Return (X, Y) of the center of cell containing provided text 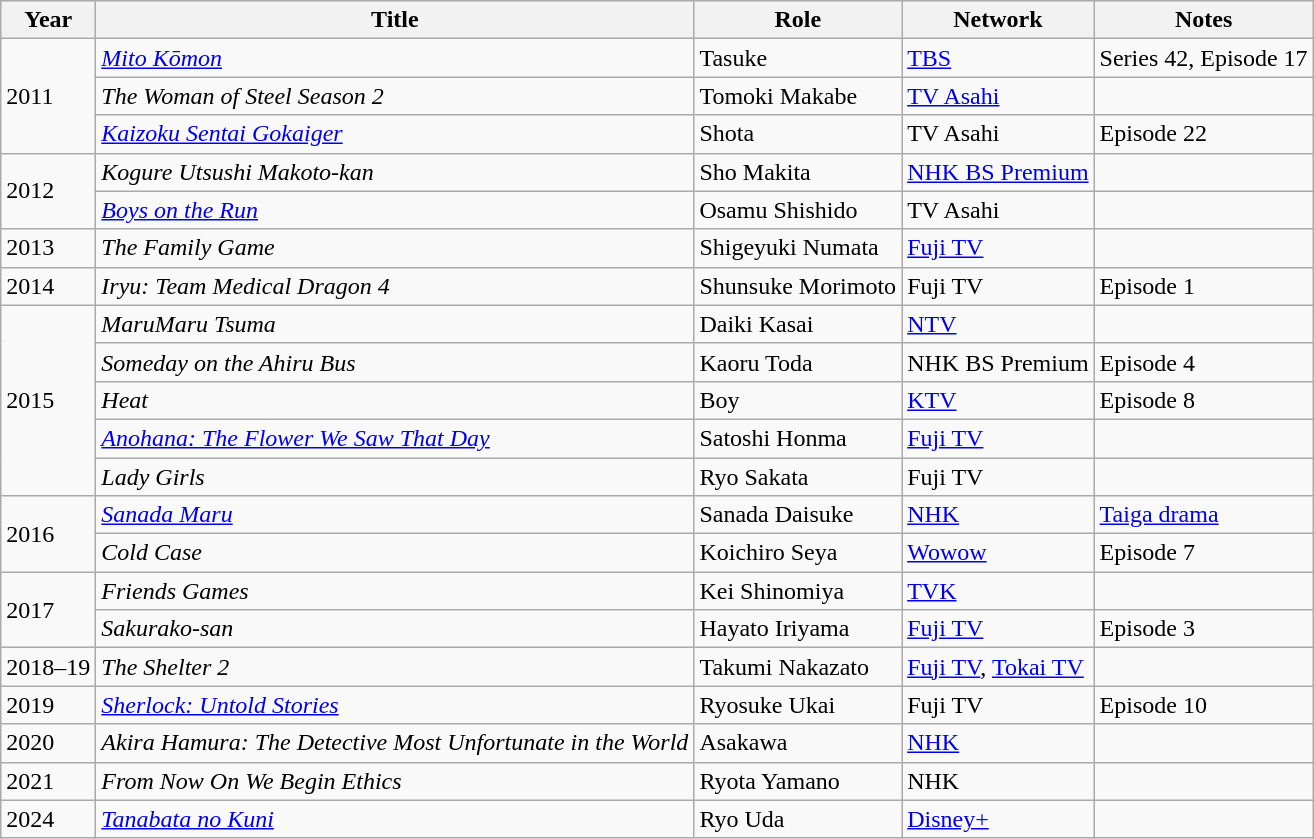
2021 (48, 781)
2012 (48, 191)
TVK (998, 591)
Akira Hamura: The Detective Most Unfortunate in the World (395, 743)
Episode 3 (1204, 629)
Episode 4 (1204, 362)
Shigeyuki Numata (798, 248)
2014 (48, 286)
Satoshi Honma (798, 438)
Fuji TV, Tokai TV (998, 667)
Friends Games (395, 591)
Ryo Sakata (798, 477)
Sanada Daisuke (798, 515)
2013 (48, 248)
Disney+ (998, 819)
Osamu Shishido (798, 210)
TBS (998, 58)
Cold Case (395, 553)
Tasuke (798, 58)
Ryosuke Ukai (798, 705)
Episode 1 (1204, 286)
Shota (798, 134)
Lady Girls (395, 477)
Someday on the Ahiru Bus (395, 362)
Role (798, 20)
Shunsuke Morimoto (798, 286)
Heat (395, 400)
Ryo Uda (798, 819)
Episode 10 (1204, 705)
Koichiro Seya (798, 553)
Sakurako-san (395, 629)
KTV (998, 400)
2020 (48, 743)
Network (998, 20)
From Now On We Begin Ethics (395, 781)
Ryota Yamano (798, 781)
Sanada Maru (395, 515)
Wowow (998, 553)
MaruMaru Tsuma (395, 324)
Iryu: Team Medical Dragon 4 (395, 286)
Kogure Utsushi Makoto-kan (395, 172)
2018–19 (48, 667)
Episode 22 (1204, 134)
Episode 7 (1204, 553)
2011 (48, 96)
Taiga drama (1204, 515)
Sherlock: Untold Stories (395, 705)
Tanabata no Kuni (395, 819)
Boys on the Run (395, 210)
Kaizoku Sentai Gokaiger (395, 134)
2024 (48, 819)
2016 (48, 534)
Takumi Nakazato (798, 667)
Kaoru Toda (798, 362)
2019 (48, 705)
2017 (48, 610)
Year (48, 20)
Anohana: The Flower We Saw That Day (395, 438)
Notes (1204, 20)
Asakawa (798, 743)
Episode 8 (1204, 400)
Kei Shinomiya (798, 591)
2015 (48, 400)
Title (395, 20)
Series 42, Episode 17 (1204, 58)
The Shelter 2 (395, 667)
Mito Kōmon (395, 58)
Daiki Kasai (798, 324)
Boy (798, 400)
The Woman of Steel Season 2 (395, 96)
NTV (998, 324)
Tomoki Makabe (798, 96)
Hayato Iriyama (798, 629)
The Family Game (395, 248)
Sho Makita (798, 172)
